Pinpoint the cell where the given text exists, returning its (X, Y) midpoint coordinate. 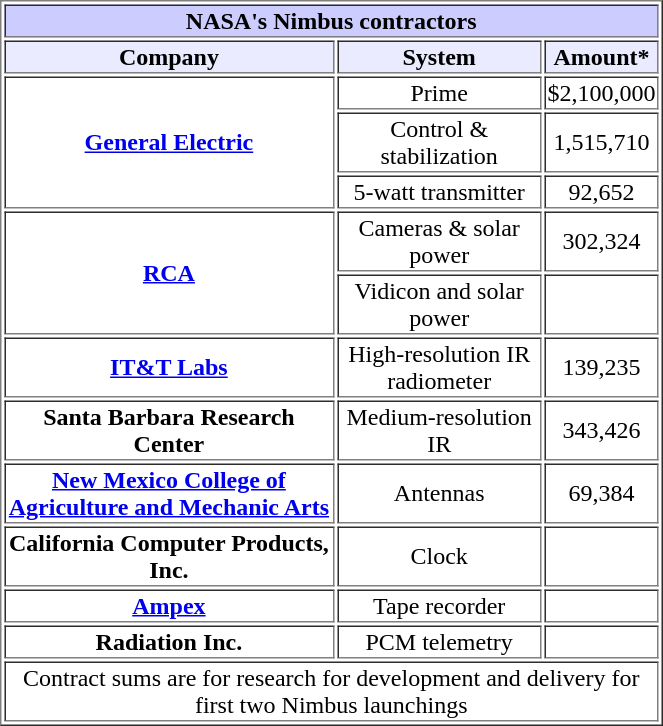
139,235 (601, 368)
Control & stabilization (440, 142)
IT&T Labs (169, 368)
New Mexico College of Agriculture and Mechanic Arts (169, 494)
Prime (440, 92)
69,384 (601, 494)
Tape recorder (440, 606)
Medium-resolution IR (440, 430)
92,652 (601, 192)
Contract sums are for research for development and delivery for first two Nimbus launchings (332, 692)
RCA (169, 274)
Amount* (601, 56)
Radiation Inc. (169, 642)
California Computer Products, Inc. (169, 556)
PCM telemetry (440, 642)
343,426 (601, 430)
Antennas (440, 494)
5-watt transmitter (440, 192)
Vidicon and solar power (440, 304)
General Electric (169, 142)
Santa Barbara Research Center (169, 430)
NASA's Nimbus contractors (332, 20)
$2,100,000 (601, 92)
System (440, 56)
302,324 (601, 242)
Clock (440, 556)
High-resolution IR radiometer (440, 368)
Company (169, 56)
1,515,710 (601, 142)
Cameras & solar power (440, 242)
Ampex (169, 606)
